Search for the cell housing the specified text and yield its (x, y) center coordinate. 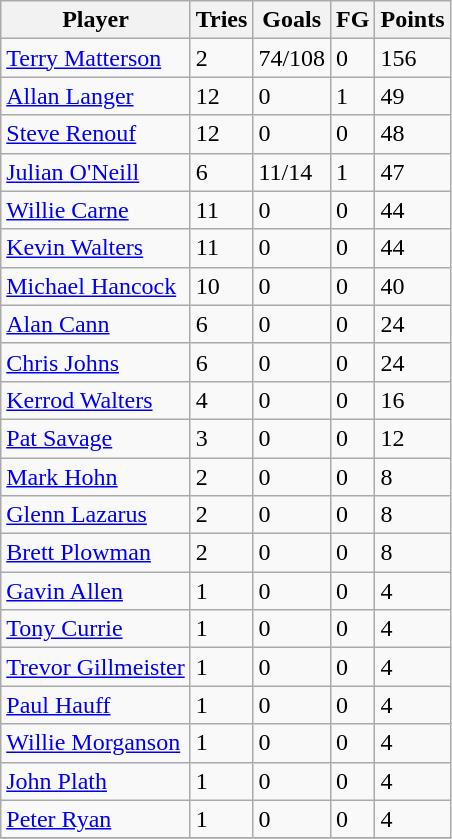
16 (412, 400)
Gavin Allen (96, 591)
Peter Ryan (96, 819)
Tries (222, 20)
47 (412, 172)
Points (412, 20)
11/14 (292, 172)
Michael Hancock (96, 286)
Chris Johns (96, 362)
Terry Matterson (96, 58)
10 (222, 286)
FG (353, 20)
48 (412, 134)
Tony Currie (96, 629)
Glenn Lazarus (96, 515)
Allan Langer (96, 96)
Kerrod Walters (96, 400)
40 (412, 286)
Willie Carne (96, 210)
49 (412, 96)
Kevin Walters (96, 248)
Goals (292, 20)
Alan Cann (96, 324)
Trevor Gillmeister (96, 667)
Julian O'Neill (96, 172)
John Plath (96, 781)
Willie Morganson (96, 743)
74/108 (292, 58)
Player (96, 20)
Paul Hauff (96, 705)
Brett Plowman (96, 553)
156 (412, 58)
Pat Savage (96, 438)
3 (222, 438)
Mark Hohn (96, 477)
Steve Renouf (96, 134)
